Determine the [x, y] coordinate at the center of the cell enclosing the given text.  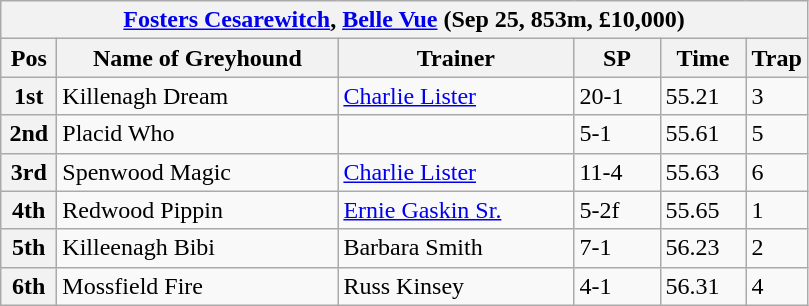
Name of Greyhound [198, 58]
5-1 [617, 134]
3rd [29, 172]
20-1 [617, 96]
11-4 [617, 172]
Russ Kinsey [456, 286]
SP [617, 58]
1 [776, 210]
Mossfield Fire [198, 286]
7-1 [617, 248]
2nd [29, 134]
6th [29, 286]
Killenagh Dream [198, 96]
56.31 [703, 286]
5th [29, 248]
1st [29, 96]
Redwood Pippin [198, 210]
Ernie Gaskin Sr. [456, 210]
55.63 [703, 172]
Killeenagh Bibi [198, 248]
55.65 [703, 210]
Time [703, 58]
Spenwood Magic [198, 172]
5 [776, 134]
Trainer [456, 58]
5-2f [617, 210]
Trap [776, 58]
Barbara Smith [456, 248]
6 [776, 172]
Pos [29, 58]
Fosters Cesarewitch, Belle Vue (Sep 25, 853m, £10,000) [404, 20]
4-1 [617, 286]
4th [29, 210]
2 [776, 248]
56.23 [703, 248]
Placid Who [198, 134]
55.61 [703, 134]
4 [776, 286]
3 [776, 96]
55.21 [703, 96]
